Extract the (x, y) coordinate from the center of the cell holding the provided text.  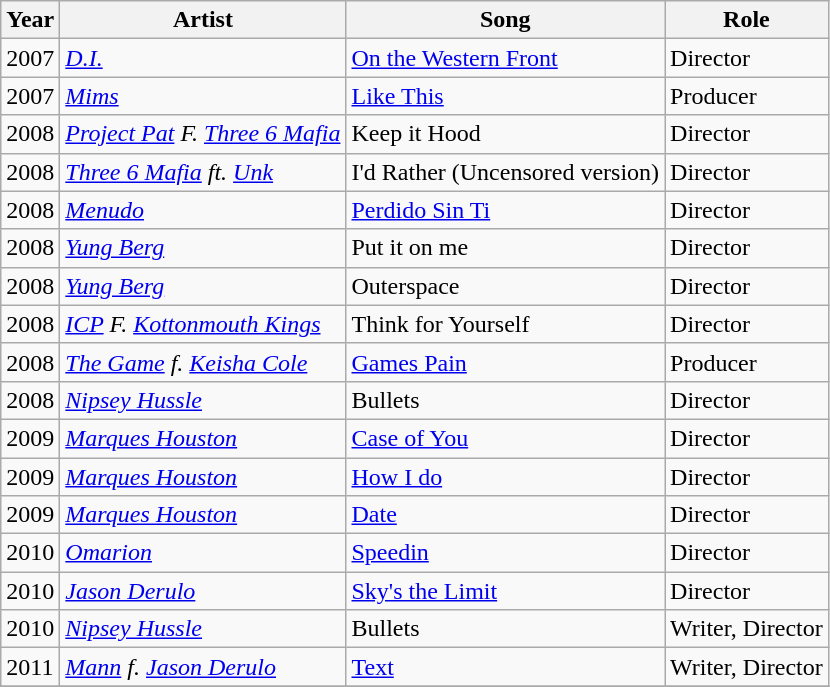
Mann f. Jason Derulo (203, 667)
Case of You (506, 438)
Text (506, 667)
Mims (203, 96)
Outerspace (506, 286)
Like This (506, 96)
Omarion (203, 553)
Put it on me (506, 248)
Perdido Sin Ti (506, 210)
D.I. (203, 58)
Jason Derulo (203, 591)
How I do (506, 477)
Games Pain (506, 362)
Sky's the Limit (506, 591)
The Game f. Keisha Cole (203, 362)
ICP F. Kottonmouth Kings (203, 324)
I'd Rather (Uncensored version) (506, 172)
Three 6 Mafia ft. Unk (203, 172)
Speedin (506, 553)
Year (30, 20)
Keep it Hood (506, 134)
Think for Yourself (506, 324)
Role (747, 20)
Artist (203, 20)
Date (506, 515)
Menudo (203, 210)
On the Western Front (506, 58)
2011 (30, 667)
Song (506, 20)
Project Pat F. Three 6 Mafia (203, 134)
